Capture the cell that displays the provided text and extract its [x, y] central coordinate. 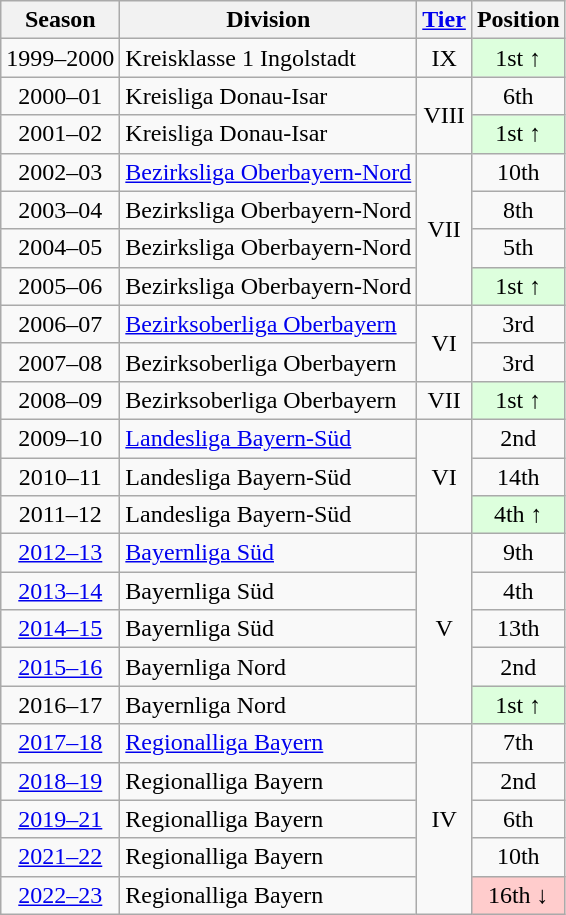
2021–22 [60, 857]
2004–05 [60, 248]
2009–10 [60, 438]
2014–15 [60, 629]
2022–23 [60, 895]
2016–17 [60, 705]
14th [518, 477]
2013–14 [60, 591]
16th ↓ [518, 895]
2012–13 [60, 553]
IV [444, 819]
1999–2000 [60, 58]
4th ↑ [518, 515]
2005–06 [60, 286]
IX [444, 58]
13th [518, 629]
Season [60, 20]
VIII [444, 115]
2003–04 [60, 210]
2001–02 [60, 134]
2011–12 [60, 515]
2018–19 [60, 781]
Tier [444, 20]
2010–11 [60, 477]
Position [518, 20]
2015–16 [60, 667]
2000–01 [60, 96]
9th [518, 553]
2002–03 [60, 172]
4th [518, 591]
2007–08 [60, 362]
7th [518, 743]
5th [518, 248]
V [444, 629]
2006–07 [60, 324]
8th [518, 210]
2017–18 [60, 743]
2019–21 [60, 819]
Kreisklasse 1 Ingolstadt [268, 58]
Division [268, 20]
2008–09 [60, 400]
